Determine the (x, y) coordinate at the center of the cell enclosing the given text.  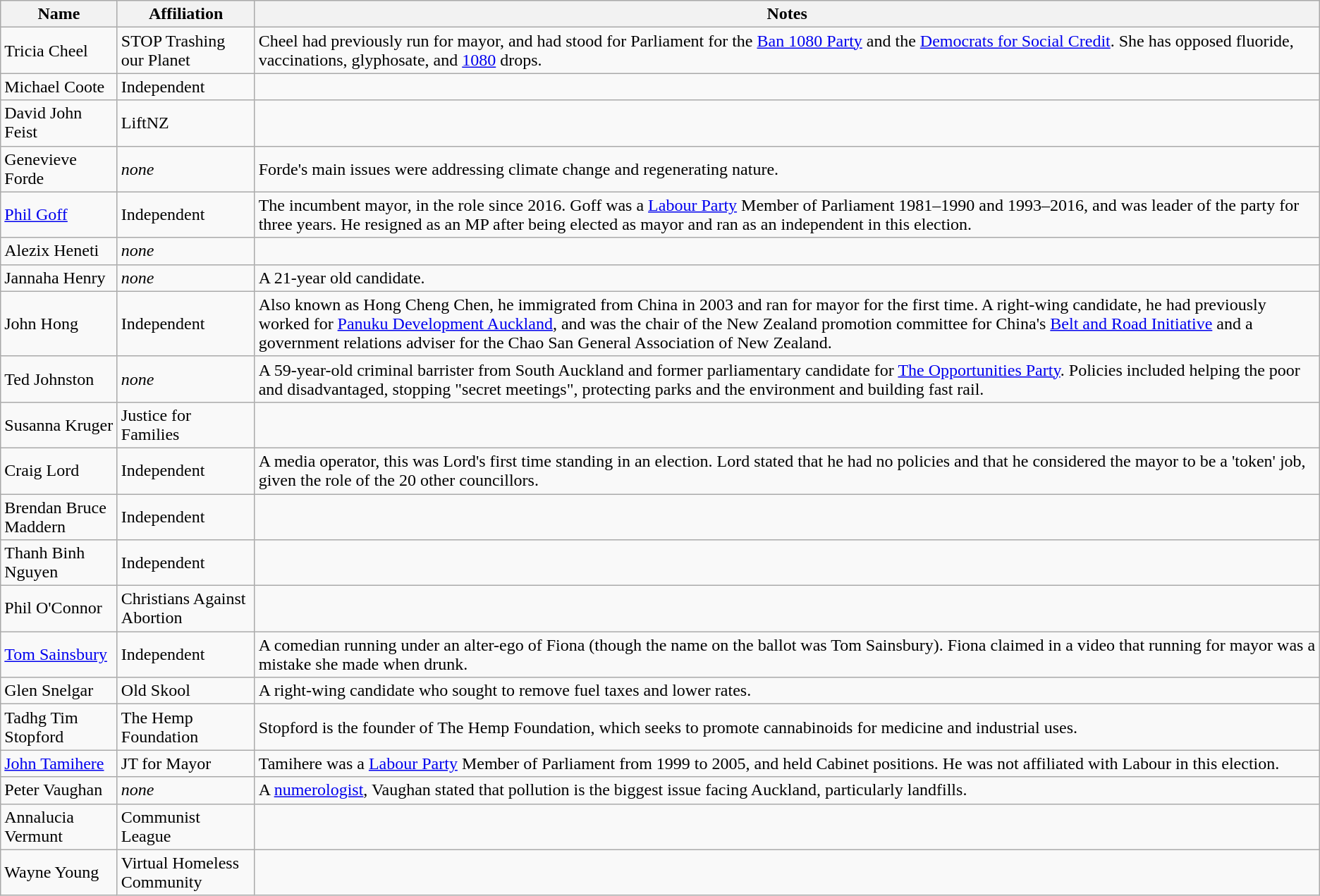
Ted Johnston (59, 379)
A numerologist, Vaughan stated that pollution is the biggest issue facing Auckland, particularly landfills. (787, 790)
Affiliation (186, 14)
Tom Sainsbury (59, 654)
A 21-year old candidate. (787, 278)
Glen Snelgar (59, 691)
Justice for Families (186, 424)
Peter Vaughan (59, 790)
Tricia Cheel (59, 51)
Name (59, 14)
STOP Trashing our Planet (186, 51)
Phil O'Connor (59, 609)
John Tamihere (59, 763)
Wayne Young (59, 873)
Old Skool (186, 691)
Susanna Kruger (59, 424)
Tadhg Tim Stopford (59, 728)
Annalucia Vermunt (59, 826)
Jannaha Henry (59, 278)
Genevieve Forde (59, 169)
Forde's main issues were addressing climate change and regenerating nature. (787, 169)
Stopford is the founder of The Hemp Foundation, which seeks to promote cannabinoids for medicine and industrial uses. (787, 728)
Virtual Homeless Community (186, 873)
Brendan Bruce Maddern (59, 516)
David John Feist (59, 123)
Christians Against Abortion (186, 609)
Communist League (186, 826)
Alezix Heneti (59, 251)
Tamihere was a Labour Party Member of Parliament from 1999 to 2005, and held Cabinet positions. He was not affiliated with Labour in this election. (787, 763)
LiftNZ (186, 123)
Craig Lord (59, 471)
John Hong (59, 324)
Notes (787, 14)
JT for Mayor (186, 763)
The Hemp Foundation (186, 728)
A right-wing candidate who sought to remove fuel taxes and lower rates. (787, 691)
Michael Coote (59, 87)
Phil Goff (59, 214)
Thanh Binh Nguyen (59, 563)
